Scan for the cell matching the given text and deliver its (X, Y) coordinate at center. 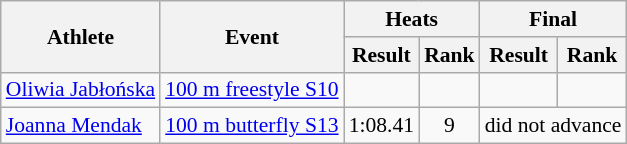
9 (450, 126)
Event (252, 36)
Heats (412, 19)
Joanna Mendak (80, 126)
Oliwia Jabłońska (80, 90)
100 m butterfly S13 (252, 126)
did not advance (554, 126)
100 m freestyle S10 (252, 90)
1:08.41 (382, 126)
Final (554, 19)
Athlete (80, 36)
